Determine the (X, Y) coordinate at the center of the cell enclosing the given text.  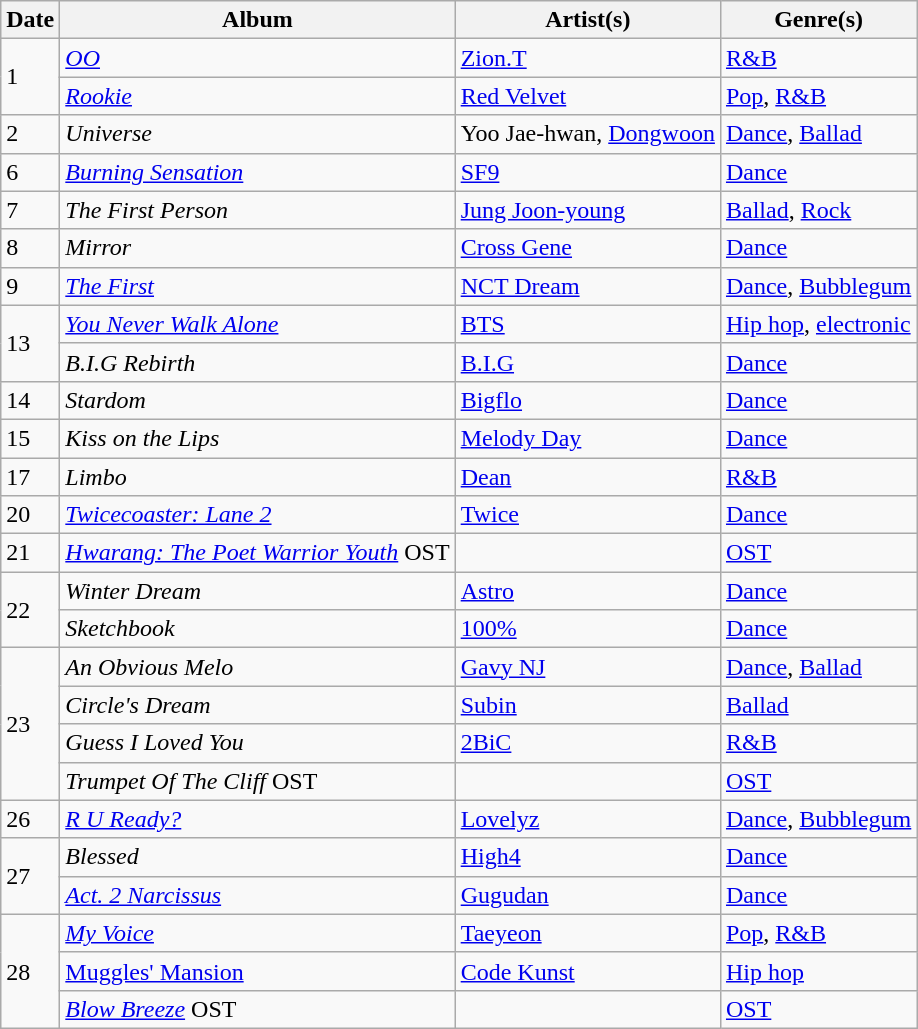
Jung Joon-young (588, 210)
Code Kunst (588, 971)
Cross Gene (588, 248)
Mirror (258, 248)
28 (30, 971)
Sketchbook (258, 629)
Stardom (258, 400)
SF9 (588, 172)
OO (258, 58)
Hwarang: The Poet Warrior Youth OST (258, 553)
Lovelyz (588, 819)
17 (30, 477)
Subin (588, 705)
2BiC (588, 743)
9 (30, 286)
Gavy NJ (588, 667)
Circle's Dream (258, 705)
100% (588, 629)
An Obvious Melo (258, 667)
NCT Dream (588, 286)
Twice (588, 515)
23 (30, 724)
R U Ready? (258, 819)
Rookie (258, 96)
6 (30, 172)
Twicecoaster: Lane 2 (258, 515)
Universe (258, 134)
The First Person (258, 210)
Winter Dream (258, 591)
My Voice (258, 933)
You Never Walk Alone (258, 324)
15 (30, 438)
Burning Sensation (258, 172)
2 (30, 134)
Melody Day (588, 438)
20 (30, 515)
Trumpet Of The Cliff OST (258, 781)
Kiss on the Lips (258, 438)
Bigflo (588, 400)
26 (30, 819)
Act. 2 Narcissus (258, 895)
Artist(s) (588, 20)
Ballad (818, 705)
Yoo Jae-hwan, Dongwoon (588, 134)
22 (30, 610)
BTS (588, 324)
Muggles' Mansion (258, 971)
14 (30, 400)
Hip hop (818, 971)
Zion.T (588, 58)
Date (30, 20)
1 (30, 77)
Blessed (258, 857)
B.I.G (588, 362)
Gugudan (588, 895)
Red Velvet (588, 96)
7 (30, 210)
Ballad, Rock (818, 210)
Genre(s) (818, 20)
High4 (588, 857)
B.I.G Rebirth (258, 362)
The First (258, 286)
Dean (588, 477)
21 (30, 553)
Blow Breeze OST (258, 1009)
27 (30, 876)
13 (30, 343)
Hip hop, electronic (818, 324)
Astro (588, 591)
Taeyeon (588, 933)
Guess I Loved You (258, 743)
8 (30, 248)
Limbo (258, 477)
Album (258, 20)
